Return the [x, y] coordinate for the center point of the cell that contains the specified text.  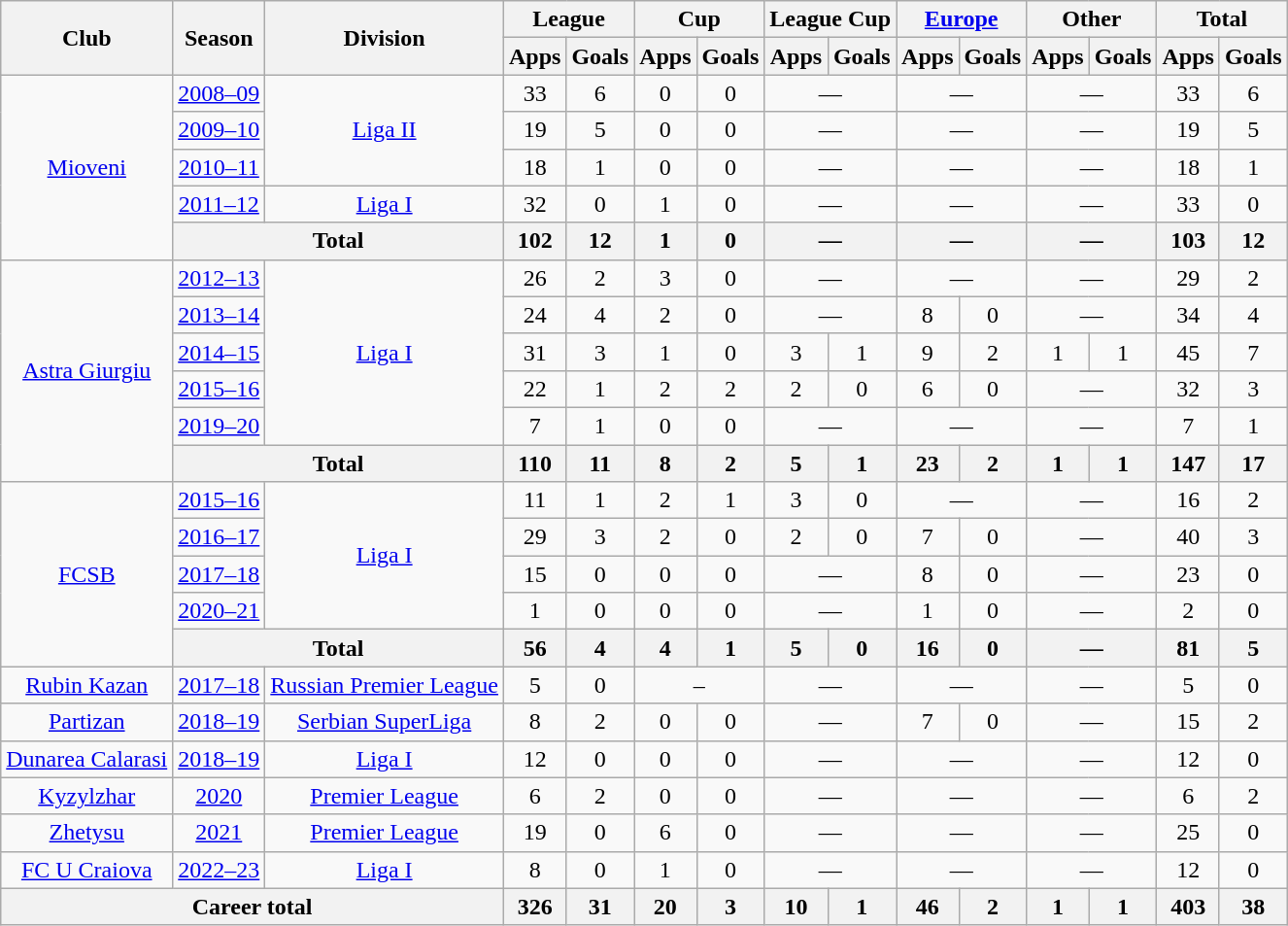
2008–09 [220, 93]
Partizan [87, 722]
League [568, 19]
Rubin Kazan [87, 685]
2012–13 [220, 278]
Mioveni [87, 167]
2014–15 [220, 352]
Division [385, 38]
24 [534, 315]
26 [534, 278]
45 [1188, 352]
56 [534, 648]
League Cup [830, 19]
2009–10 [220, 130]
2021 [220, 833]
2013–14 [220, 315]
Europe [962, 19]
Cup [699, 19]
2010–11 [220, 167]
Season [220, 38]
Astra Giurgiu [87, 370]
20 [665, 907]
Zhetysu [87, 833]
2020–21 [220, 611]
326 [534, 907]
10 [797, 907]
Serbian SuperLiga [385, 722]
38 [1253, 907]
Club [87, 38]
40 [1188, 537]
17 [1253, 463]
2011–12 [220, 204]
403 [1188, 907]
102 [534, 241]
Russian Premier League [385, 685]
103 [1188, 241]
FC U Craiova [87, 870]
2016–17 [220, 537]
46 [928, 907]
Dunarea Calarasi [87, 759]
2022–23 [220, 870]
– [699, 685]
2020 [220, 796]
34 [1188, 315]
Other [1092, 19]
2019–20 [220, 426]
Kyzylzhar [87, 796]
Liga II [385, 130]
147 [1188, 463]
110 [534, 463]
22 [534, 389]
9 [928, 352]
FCSB [87, 574]
25 [1188, 833]
Career total [253, 907]
81 [1188, 648]
